Identify which cell holds the provided text, then report its [X, Y] central coordinate. 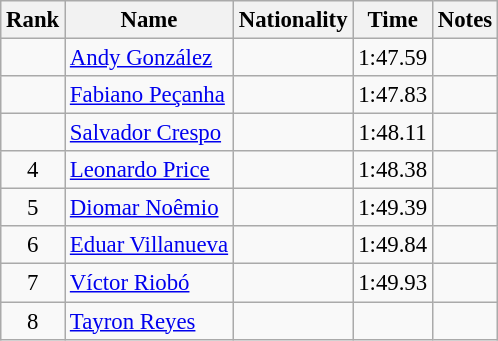
5 [33, 208]
Nationality [292, 20]
1:49.93 [393, 283]
Tayron Reyes [150, 321]
Time [393, 20]
6 [33, 245]
Salvador Crespo [150, 133]
Fabiano Peçanha [150, 95]
7 [33, 283]
4 [33, 170]
8 [33, 321]
1:47.59 [393, 58]
1:47.83 [393, 95]
Diomar Noêmio [150, 208]
1:49.84 [393, 245]
Eduar Villanueva [150, 245]
Andy González [150, 58]
Name [150, 20]
Rank [33, 20]
Notes [464, 20]
1:49.39 [393, 208]
Leonardo Price [150, 170]
Víctor Riobó [150, 283]
1:48.11 [393, 133]
1:48.38 [393, 170]
